Return (X, Y) of the center of cell containing provided text 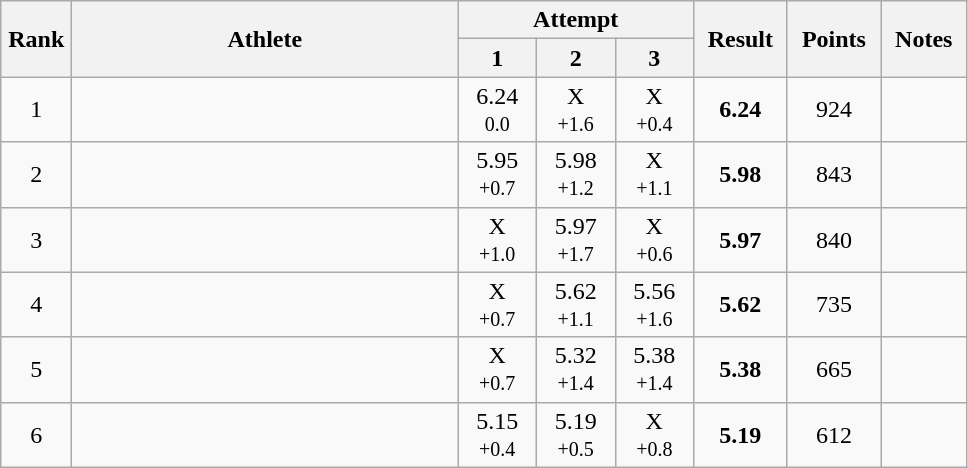
X+1.1 (654, 174)
6.240.0 (498, 110)
X+0.8 (654, 434)
X+1.6 (576, 110)
6.24 (741, 110)
Rank (36, 39)
5.19 (741, 434)
5.97 (741, 240)
Points (834, 39)
5.98 (741, 174)
Notes (924, 39)
5.56+1.6 (654, 304)
5.62+1.1 (576, 304)
5.38+1.4 (654, 370)
5.15+0.4 (498, 434)
Attempt (576, 20)
843 (834, 174)
5.97+1.7 (576, 240)
X+0.4 (654, 110)
Athlete (265, 39)
5 (36, 370)
924 (834, 110)
Result (741, 39)
4 (36, 304)
X+0.6 (654, 240)
5.32+1.4 (576, 370)
5.98+1.2 (576, 174)
612 (834, 434)
5.19+0.5 (576, 434)
735 (834, 304)
5.95+0.7 (498, 174)
X+1.0 (498, 240)
665 (834, 370)
840 (834, 240)
5.62 (741, 304)
6 (36, 434)
5.38 (741, 370)
